Return the [X, Y] coordinate for the center point of the cell that contains the specified text.  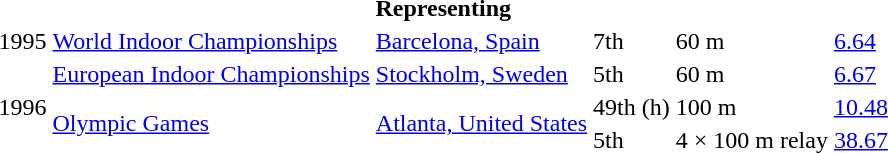
49th (h) [632, 107]
Stockholm, Sweden [481, 74]
World Indoor Championships [211, 41]
100 m [752, 107]
European Indoor Championships [211, 74]
7th [632, 41]
Barcelona, Spain [481, 41]
5th [632, 74]
